Identify which cell holds the provided text, then report its [X, Y] central coordinate. 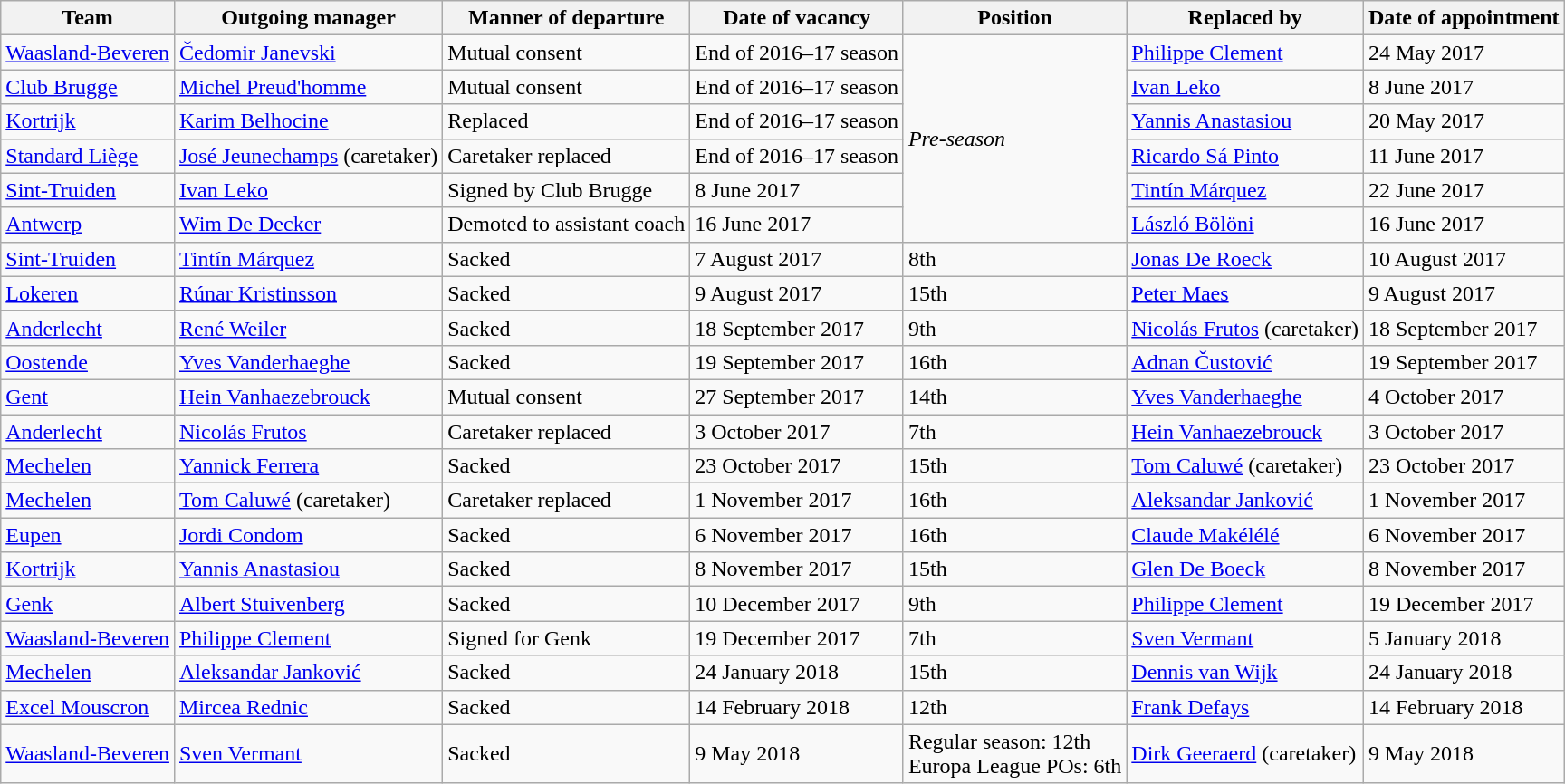
Nicolás Frutos (caretaker) [1245, 328]
Jonas De Roeck [1245, 259]
Peter Maes [1245, 293]
12th [1014, 707]
Ricardo Sá Pinto [1245, 156]
Manner of departure [567, 18]
Genk [88, 604]
Glen De Boeck [1245, 569]
Replaced [567, 121]
Mircea Rednic [308, 707]
Date of vacancy [797, 18]
Albert Stuivenberg [308, 604]
Club Brugge [88, 87]
10 December 2017 [797, 604]
Pre-season [1014, 139]
Signed for Genk [567, 638]
Jordi Condom [308, 535]
Nicolás Frutos [308, 432]
Čedomir Janevski [308, 53]
14th [1014, 397]
László Bölöni [1245, 225]
8th [1014, 259]
René Weiler [308, 328]
Frank Defays [1245, 707]
Karim Belhocine [308, 121]
27 September 2017 [797, 397]
Signed by Club Brugge [567, 190]
Claude Makélélé [1245, 535]
Regular season: 12thEuropa League POs: 6th [1014, 753]
20 May 2017 [1464, 121]
7 August 2017 [797, 259]
11 June 2017 [1464, 156]
Dennis van Wijk [1245, 673]
5 January 2018 [1464, 638]
Position [1014, 18]
Adnan Čustović [1245, 362]
24 May 2017 [1464, 53]
Replaced by [1245, 18]
Lokeren [88, 293]
Team [88, 18]
Wim De Decker [308, 225]
Michel Preud'homme [308, 87]
4 October 2017 [1464, 397]
10 August 2017 [1464, 259]
José Jeunechamps (caretaker) [308, 156]
Date of appointment [1464, 18]
Oostende [88, 362]
Demoted to assistant coach [567, 225]
Antwerp [88, 225]
Standard Liège [88, 156]
Gent [88, 397]
Excel Mouscron [88, 707]
Outgoing manager [308, 18]
Rúnar Kristinsson [308, 293]
22 June 2017 [1464, 190]
Dirk Geeraerd (caretaker) [1245, 753]
Yannick Ferrera [308, 466]
Eupen [88, 535]
